Extract the (x, y) coordinate from the center of the cell holding the provided text.  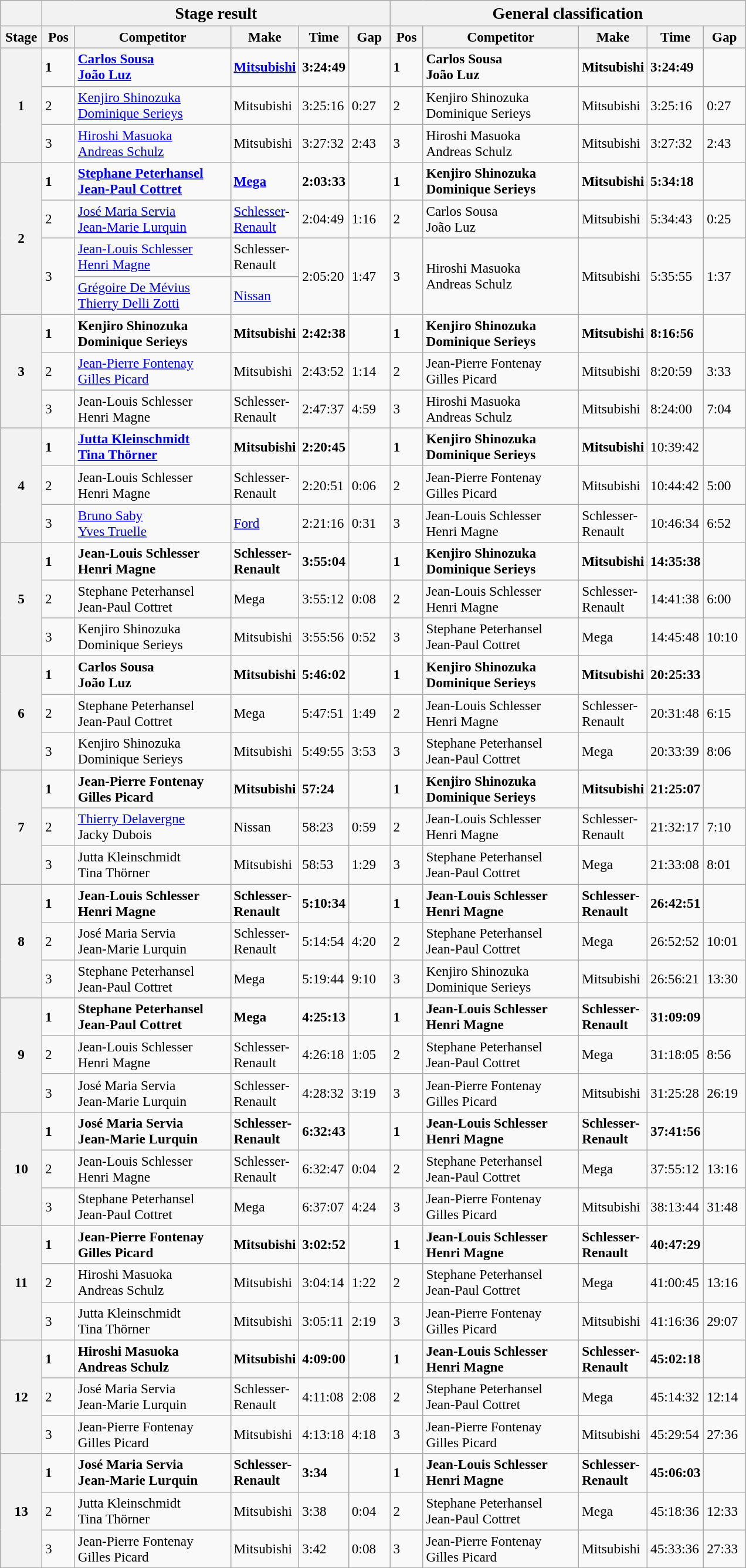
4:18 (369, 1434)
Stage result (216, 13)
6:32:47 (324, 1168)
45:06:03 (676, 1473)
3:34 (324, 1473)
37:55:12 (676, 1168)
5:34:18 (676, 181)
8:56 (725, 1054)
8:06 (725, 751)
13:30 (725, 979)
31:48 (725, 1207)
2:42:38 (324, 333)
6:15 (725, 713)
37:41:56 (676, 1131)
Stage (21, 37)
5 (21, 599)
45:02:18 (676, 1358)
10 (21, 1169)
26:42:51 (676, 903)
4:24 (369, 1207)
10:46:34 (676, 523)
8:16:56 (676, 333)
Grégoire De Mévius Thierry Delli Zotti (152, 296)
6:32:43 (324, 1131)
4:11:08 (324, 1397)
Thierry Delavergne Jacky Dubois (152, 827)
13 (21, 1511)
41:00:45 (676, 1283)
3:33 (725, 371)
6:37:07 (324, 1207)
2:43:52 (324, 371)
3:55:56 (324, 637)
2:03:33 (324, 181)
31:09:09 (676, 1017)
1:29 (369, 864)
14:35:38 (676, 561)
45:29:54 (676, 1434)
2:19 (369, 1321)
27:36 (725, 1434)
12:33 (725, 1511)
21:25:07 (676, 789)
4:20 (369, 941)
2:20:51 (324, 484)
12 (21, 1396)
57:24 (324, 789)
3:55:12 (324, 599)
7 (21, 827)
9 (21, 1054)
21:33:08 (676, 864)
10:01 (725, 941)
3:19 (369, 1093)
20:33:39 (676, 751)
10:10 (725, 637)
10:39:42 (676, 447)
8:20:59 (676, 371)
4:26:18 (324, 1054)
5:34:43 (676, 219)
9:10 (369, 979)
8:24:00 (676, 409)
1:49 (369, 713)
5:46:02 (324, 674)
40:47:29 (676, 1244)
5:49:55 (324, 751)
4:28:32 (324, 1093)
27:33 (725, 1548)
2:04:49 (324, 219)
7:04 (725, 409)
26:19 (725, 1093)
0:25 (725, 219)
26:56:21 (676, 979)
5:47:51 (324, 713)
38:13:44 (676, 1207)
4:09:00 (324, 1358)
Ford (265, 523)
5:10:34 (324, 903)
2:21:16 (324, 523)
0:59 (369, 827)
45:33:36 (676, 1548)
2:20:45 (324, 447)
5:00 (725, 484)
21:32:17 (676, 827)
1:37 (725, 276)
1:22 (369, 1283)
45:14:32 (676, 1397)
41:16:36 (676, 1321)
3:53 (369, 751)
4:13:18 (324, 1434)
5:14:54 (324, 941)
26:52:52 (676, 941)
11 (21, 1282)
10:44:42 (676, 484)
0:06 (369, 484)
4:25:13 (324, 1017)
7:10 (725, 827)
8 (21, 941)
3:05:11 (324, 1321)
3:42 (324, 1548)
29:07 (725, 1321)
Bruno Saby Yves Truelle (152, 523)
0:52 (369, 637)
1:47 (369, 276)
45:18:36 (676, 1511)
0:31 (369, 523)
20:25:33 (676, 674)
6:52 (725, 523)
1:14 (369, 371)
5:19:44 (324, 979)
3:04:14 (324, 1283)
31:18:05 (676, 1054)
12:14 (725, 1397)
4:59 (369, 409)
5:35:55 (676, 276)
1:05 (369, 1054)
20:31:48 (676, 713)
3:55:04 (324, 561)
31:25:28 (676, 1093)
2:05:20 (324, 276)
General classification (568, 13)
1:16 (369, 219)
14:45:48 (676, 637)
6 (21, 712)
6:00 (725, 599)
8:01 (725, 864)
58:23 (324, 827)
2:47:37 (324, 409)
4 (21, 485)
3:38 (324, 1511)
14:41:38 (676, 599)
2:08 (369, 1397)
3:02:52 (324, 1244)
58:53 (324, 864)
